Determine the (X, Y) coordinate at the center of the cell enclosing the given text.  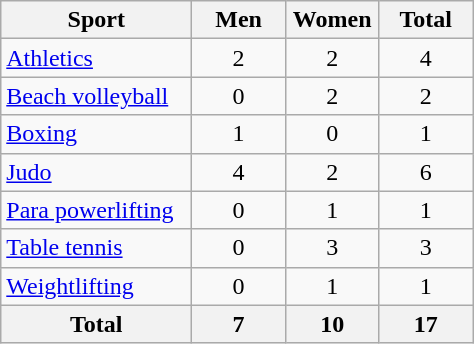
Weightlifting (96, 286)
Judo (96, 172)
Men (239, 20)
Beach volleyball (96, 96)
Boxing (96, 134)
7 (239, 324)
Women (332, 20)
Table tennis (96, 248)
Sport (96, 20)
6 (426, 172)
Athletics (96, 58)
10 (332, 324)
Para powerlifting (96, 210)
17 (426, 324)
